From the cell containing the given text, extract its center point as [X, Y] coordinate. 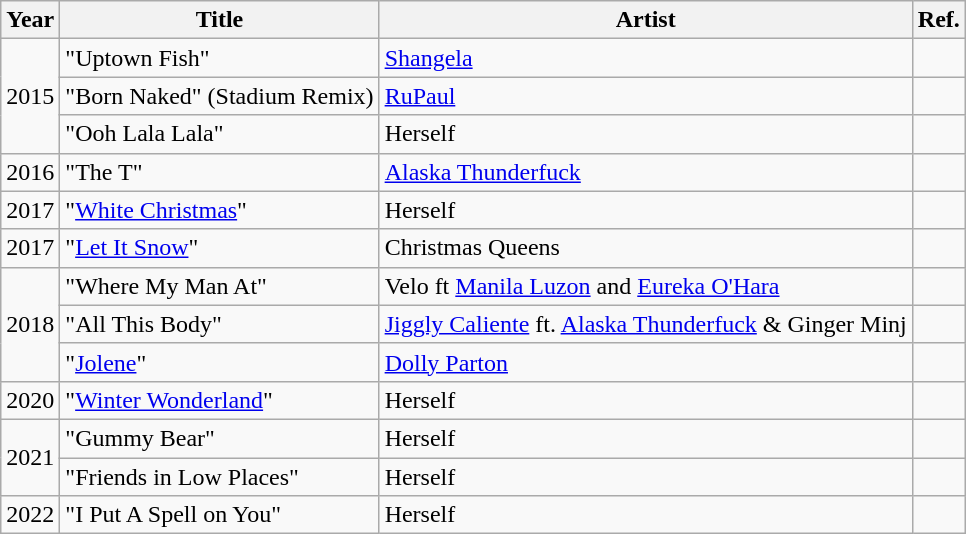
"Winter Wonderland" [220, 400]
Velo ft Manila Luzon and Eureka O'Hara [646, 286]
Ref. [938, 20]
"Uptown Fish" [220, 58]
"Gummy Bear" [220, 438]
Alaska Thunderfuck [646, 172]
Year [30, 20]
RuPaul [646, 96]
Dolly Parton [646, 362]
"The T" [220, 172]
"White Christmas" [220, 210]
"I Put A Spell on You" [220, 515]
"Ooh Lala Lala" [220, 134]
Shangela [646, 58]
"Born Naked" (Stadium Remix) [220, 96]
2016 [30, 172]
2020 [30, 400]
2022 [30, 515]
Jiggly Caliente ft. Alaska Thunderfuck & Ginger Minj [646, 324]
Title [220, 20]
"Friends in Low Places" [220, 477]
Artist [646, 20]
"Where My Man At" [220, 286]
"All This Body" [220, 324]
2021 [30, 457]
2015 [30, 96]
"Jolene" [220, 362]
"Let It Snow" [220, 248]
2018 [30, 324]
Christmas Queens [646, 248]
